Pinpoint the cell where the given text exists, returning its [X, Y] midpoint coordinate. 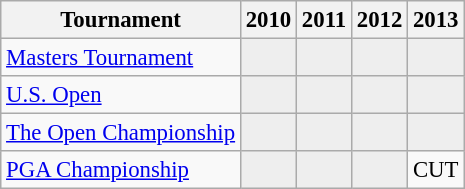
CUT [436, 170]
PGA Championship [121, 170]
Tournament [121, 20]
2012 [379, 20]
U.S. Open [121, 95]
2011 [324, 20]
Masters Tournament [121, 58]
2013 [436, 20]
2010 [268, 20]
The Open Championship [121, 133]
